Detect which cell encompasses the target text, then output its (x, y) center coordinate. 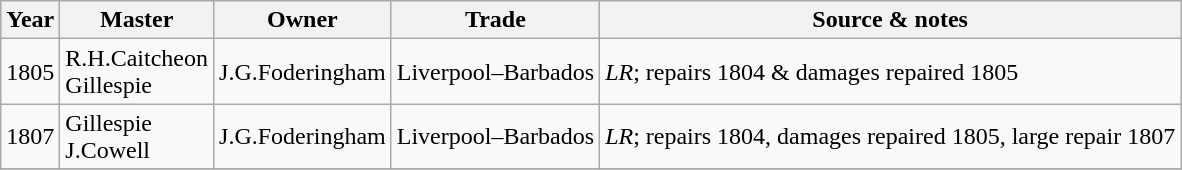
Master (137, 20)
GillespieJ.Cowell (137, 136)
1807 (30, 136)
R.H.CaitcheonGillespie (137, 72)
Trade (495, 20)
1805 (30, 72)
Source & notes (890, 20)
LR; repairs 1804 & damages repaired 1805 (890, 72)
Year (30, 20)
Owner (303, 20)
LR; repairs 1804, damages repaired 1805, large repair 1807 (890, 136)
